From the cell containing the given text, extract its center point as (X, Y) coordinate. 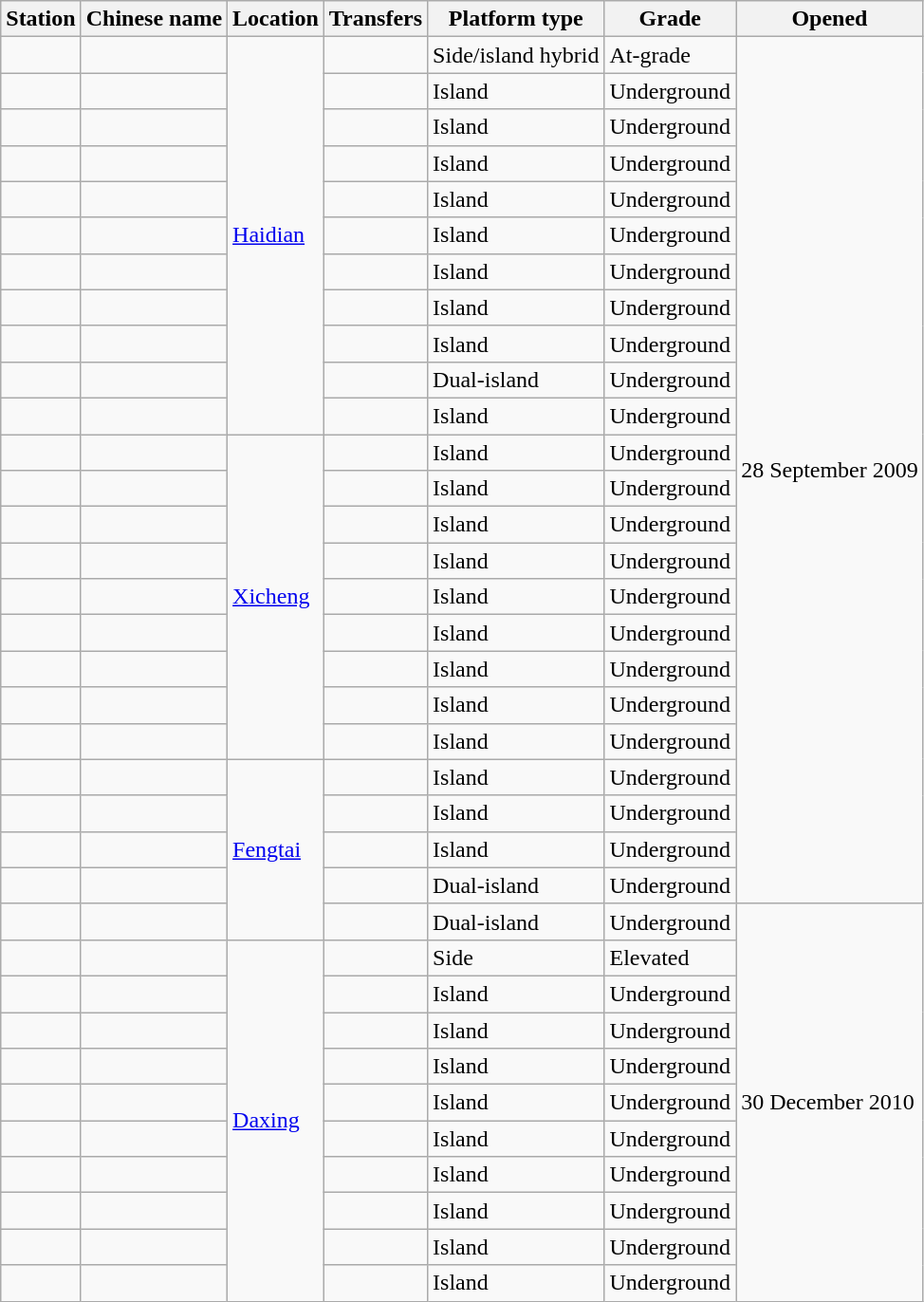
Transfers (376, 19)
Fengtai (276, 849)
Side (516, 958)
Chinese name (154, 19)
Opened (830, 19)
Elevated (670, 958)
Grade (670, 19)
Side/island hybrid (516, 55)
Platform type (516, 19)
Xicheng (276, 598)
At-grade (670, 55)
30 December 2010 (830, 1103)
Location (276, 19)
Daxing (276, 1120)
Haidian (276, 235)
28 September 2009 (830, 471)
Station (41, 19)
